Identify which cell holds the provided text, then report its [X, Y] central coordinate. 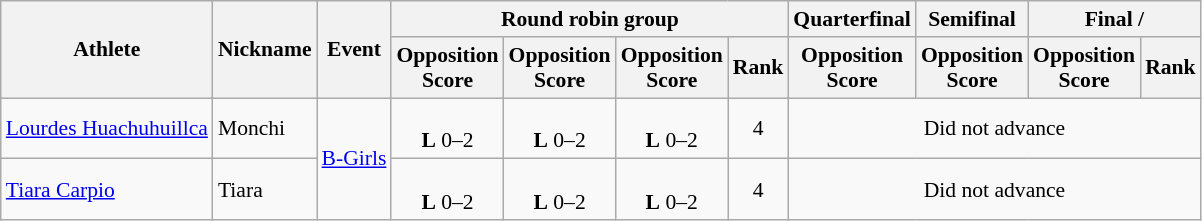
Semifinal [972, 19]
Lourdes Huachuhuillca⁣ [107, 128]
Quarterfinal [852, 19]
Tiara [265, 190]
Athlete [107, 50]
Event [354, 50]
Tiara Carpio⁣ [107, 190]
Final / [1114, 19]
Nickname [265, 50]
B-Girls [354, 159]
Monchi [265, 128]
Round robin group [590, 19]
